Search for the cell housing the specified text and yield its [X, Y] center coordinate. 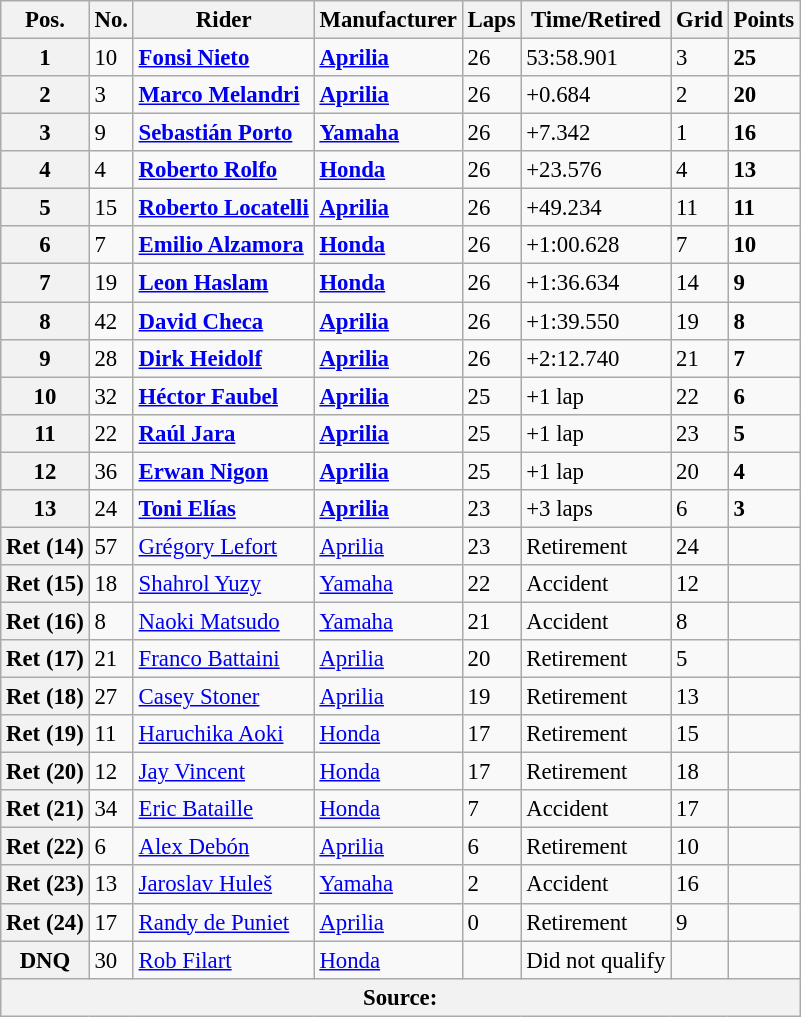
+1:39.550 [596, 321]
Franco Battaini [224, 659]
+1:00.628 [596, 245]
Jay Vincent [224, 772]
57 [111, 546]
Grid [700, 20]
+1:36.634 [596, 283]
Ret (18) [45, 697]
Ret (21) [45, 809]
Source: [400, 997]
Alex Debón [224, 847]
Casey Stoner [224, 697]
Eric Bataille [224, 809]
Ret (24) [45, 922]
Sebastián Porto [224, 133]
+2:12.740 [596, 358]
Naoki Matsudo [224, 621]
Erwan Nigon [224, 471]
Pos. [45, 20]
Leon Haslam [224, 283]
Ret (17) [45, 659]
+23.576 [596, 170]
Rider [224, 20]
Rob Filart [224, 960]
Emilio Alzamora [224, 245]
Ret (16) [45, 621]
14 [700, 283]
Toni Elías [224, 509]
+3 laps [596, 509]
No. [111, 20]
Haruchika Aoki [224, 734]
42 [111, 321]
53:58.901 [596, 58]
Ret (19) [45, 734]
Time/Retired [596, 20]
Héctor Faubel [224, 396]
30 [111, 960]
+49.234 [596, 208]
Laps [492, 20]
Ret (14) [45, 546]
Manufacturer [388, 20]
DNQ [45, 960]
David Checa [224, 321]
Grégory Lefort [224, 546]
Roberto Rolfo [224, 170]
Jaroslav Huleš [224, 885]
Ret (20) [45, 772]
Ret (23) [45, 885]
32 [111, 396]
Marco Melandri [224, 95]
Ret (15) [45, 584]
Randy de Puniet [224, 922]
Shahrol Yuzy [224, 584]
Raúl Jara [224, 433]
+0.684 [596, 95]
Dirk Heidolf [224, 358]
36 [111, 471]
Did not qualify [596, 960]
0 [492, 922]
Ret (22) [45, 847]
Fonsi Nieto [224, 58]
27 [111, 697]
28 [111, 358]
34 [111, 809]
+7.342 [596, 133]
Points [764, 20]
Roberto Locatelli [224, 208]
